Extract the [x, y] coordinate from the center of the cell holding the provided text.  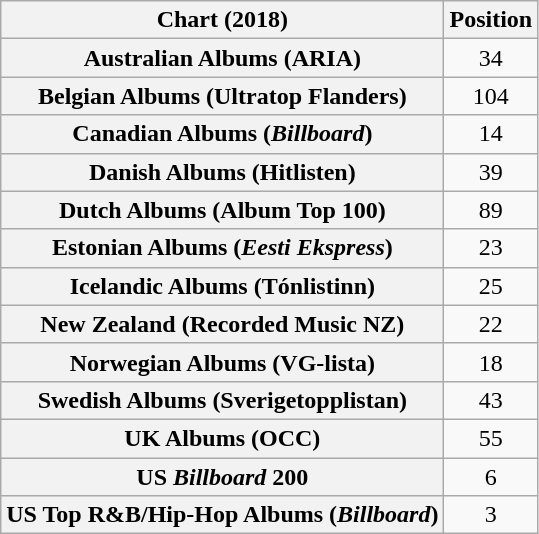
Estonian Albums (Eesti Ekspress) [222, 248]
Dutch Albums (Album Top 100) [222, 210]
3 [491, 515]
Canadian Albums (Billboard) [222, 134]
18 [491, 362]
Australian Albums (ARIA) [222, 58]
Norwegian Albums (VG-lista) [222, 362]
Belgian Albums (Ultratop Flanders) [222, 96]
14 [491, 134]
23 [491, 248]
39 [491, 172]
Chart (2018) [222, 20]
43 [491, 400]
Danish Albums (Hitlisten) [222, 172]
Position [491, 20]
89 [491, 210]
6 [491, 477]
Swedish Albums (Sverigetopplistan) [222, 400]
Icelandic Albums (Tónlistinn) [222, 286]
UK Albums (OCC) [222, 438]
104 [491, 96]
55 [491, 438]
US Top R&B/Hip-Hop Albums (Billboard) [222, 515]
US Billboard 200 [222, 477]
New Zealand (Recorded Music NZ) [222, 324]
34 [491, 58]
25 [491, 286]
22 [491, 324]
